For the text-containing cell, return its midpoint in (x, y) coordinate format. 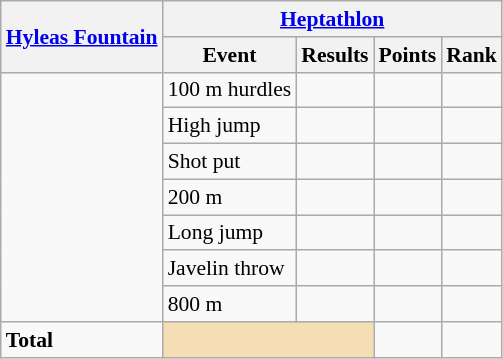
Points (408, 55)
800 m (230, 304)
Shot put (230, 162)
Results (334, 55)
200 m (230, 197)
High jump (230, 126)
Rank (472, 55)
100 m hurdles (230, 90)
Javelin throw (230, 269)
Total (82, 340)
Long jump (230, 233)
Hyleas Fountain (82, 36)
Heptathlon (332, 19)
Event (230, 55)
